From the cell containing the given text, extract its center point as [x, y] coordinate. 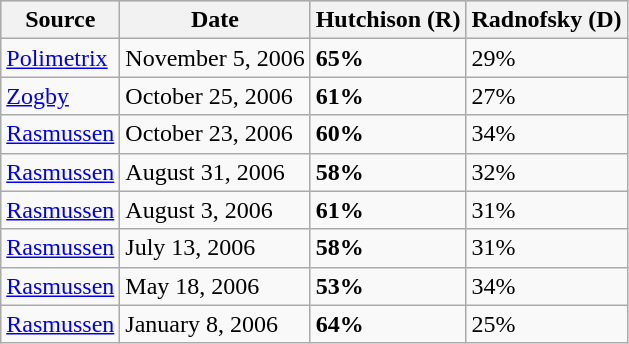
Source [60, 20]
60% [388, 134]
27% [546, 96]
Zogby [60, 96]
Polimetrix [60, 58]
65% [388, 58]
64% [388, 324]
August 31, 2006 [215, 172]
29% [546, 58]
32% [546, 172]
October 23, 2006 [215, 134]
Date [215, 20]
53% [388, 286]
May 18, 2006 [215, 286]
January 8, 2006 [215, 324]
October 25, 2006 [215, 96]
November 5, 2006 [215, 58]
August 3, 2006 [215, 210]
Radnofsky (D) [546, 20]
25% [546, 324]
Hutchison (R) [388, 20]
July 13, 2006 [215, 248]
